Determine the [x, y] coordinate at the center of the cell enclosing the given text.  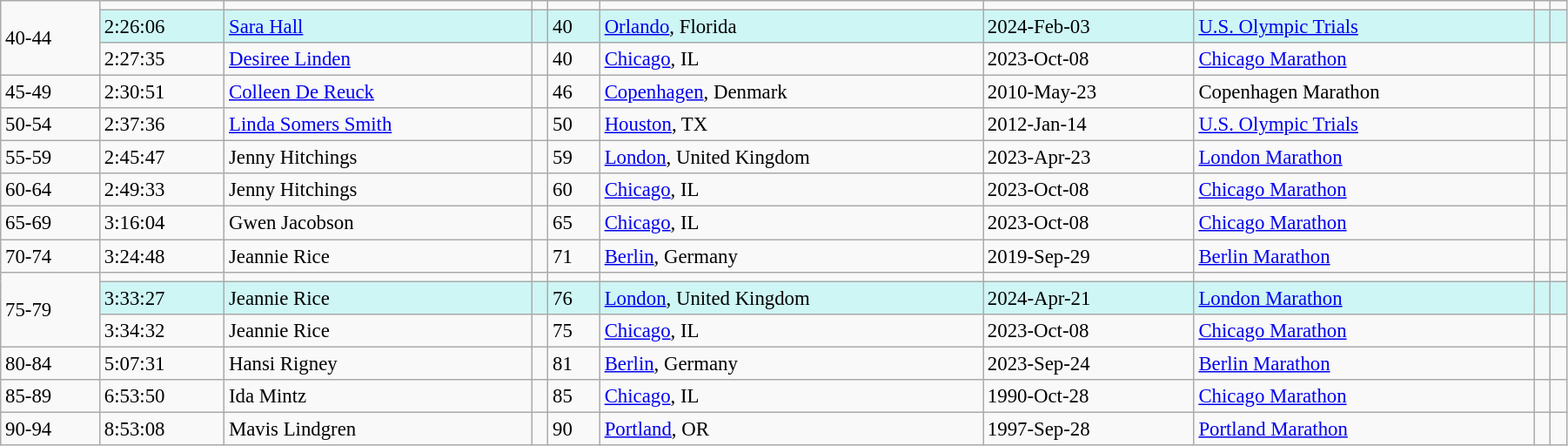
6:53:50 [162, 396]
60 [574, 191]
2:45:47 [162, 158]
85 [574, 396]
2024-Apr-21 [1089, 298]
75-79 [50, 309]
2:49:33 [162, 191]
5:07:31 [162, 363]
2023-Sep-24 [1089, 363]
2012-Jan-14 [1089, 125]
2:27:35 [162, 59]
65-69 [50, 223]
3:33:27 [162, 298]
Hansi Rigney [378, 363]
85-89 [50, 396]
46 [574, 92]
76 [574, 298]
55-59 [50, 158]
50 [574, 125]
Portland Marathon [1364, 429]
2:30:51 [162, 92]
3:16:04 [162, 223]
Mavis Lindgren [378, 429]
59 [574, 158]
3:24:48 [162, 256]
Houston, TX [791, 125]
75 [574, 330]
8:53:08 [162, 429]
Portland, OR [791, 429]
81 [574, 363]
Gwen Jacobson [378, 223]
2019-Sep-29 [1089, 256]
65 [574, 223]
90-94 [50, 429]
Copenhagen, Denmark [791, 92]
Copenhagen Marathon [1364, 92]
45-49 [50, 92]
2023-Apr-23 [1089, 158]
1997-Sep-28 [1089, 429]
60-64 [50, 191]
2:37:36 [162, 125]
2:26:06 [162, 27]
80-84 [50, 363]
Ida Mintz [378, 396]
Linda Somers Smith [378, 125]
71 [574, 256]
70-74 [50, 256]
90 [574, 429]
50-54 [50, 125]
3:34:32 [162, 330]
40-44 [50, 38]
2010-May-23 [1089, 92]
2024-Feb-03 [1089, 27]
Desiree Linden [378, 59]
Sara Hall [378, 27]
Orlando, Florida [791, 27]
Colleen De Reuck [378, 92]
1990-Oct-28 [1089, 396]
